Find where the given text appears and provide that cell's center as [X, Y] coordinate. 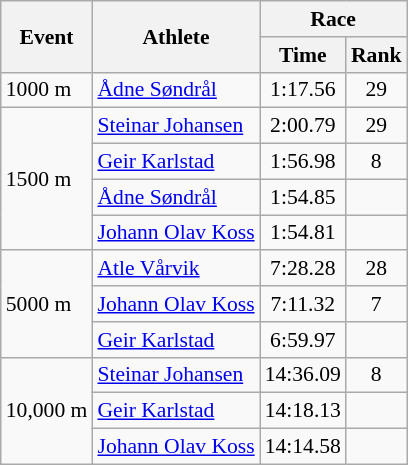
Rank [376, 55]
7 [376, 304]
1:17.56 [303, 90]
1500 m [47, 179]
7:11.32 [303, 304]
14:18.13 [303, 411]
1:54.85 [303, 197]
14:36.09 [303, 375]
10,000 m [47, 410]
5000 m [47, 304]
14:14.58 [303, 447]
1:54.81 [303, 233]
28 [376, 269]
1:56.98 [303, 162]
1000 m [47, 90]
Race [334, 19]
2:00.79 [303, 126]
7:28.28 [303, 269]
Athlete [176, 36]
Time [303, 55]
6:59.97 [303, 340]
Atle Vårvik [176, 269]
Event [47, 36]
